Extract the (X, Y) coordinate from the center of the cell holding the provided text.  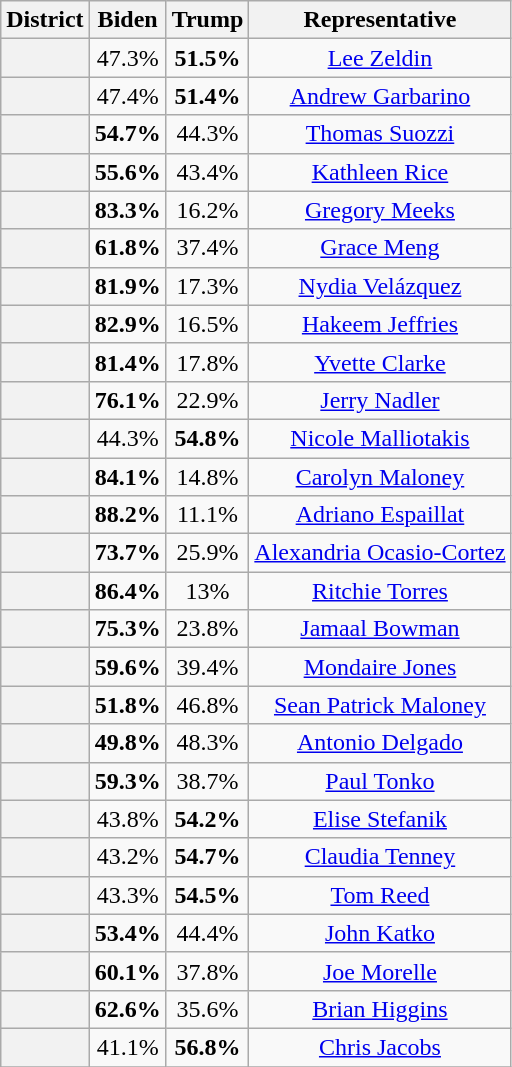
37.4% (208, 248)
Lee Zeldin (380, 58)
37.8% (208, 971)
47.3% (128, 58)
43.4% (208, 172)
76.1% (128, 400)
60.1% (128, 971)
Trump (208, 20)
25.9% (208, 553)
62.6% (128, 1009)
Joe Morelle (380, 971)
38.7% (208, 781)
39.4% (208, 667)
35.6% (208, 1009)
53.4% (128, 933)
Nydia Velázquez (380, 286)
17.3% (208, 286)
Hakeem Jeffries (380, 324)
Nicole Malliotakis (380, 438)
Gregory Meeks (380, 210)
Alexandria Ocasio-Cortez (380, 553)
11.1% (208, 515)
Brian Higgins (380, 1009)
Sean Patrick Maloney (380, 705)
54.2% (208, 819)
51.4% (208, 96)
61.8% (128, 248)
59.6% (128, 667)
Paul Tonko (380, 781)
Chris Jacobs (380, 1047)
16.2% (208, 210)
Mondaire Jones (380, 667)
54.8% (208, 438)
17.8% (208, 362)
81.9% (128, 286)
13% (208, 591)
83.3% (128, 210)
14.8% (208, 477)
59.3% (128, 781)
22.9% (208, 400)
51.8% (128, 705)
47.4% (128, 96)
84.1% (128, 477)
Andrew Garbarino (380, 96)
Jerry Nadler (380, 400)
55.6% (128, 172)
56.8% (208, 1047)
Ritchie Torres (380, 591)
Thomas Suozzi (380, 134)
John Katko (380, 933)
44.4% (208, 933)
82.9% (128, 324)
48.3% (208, 743)
16.5% (208, 324)
Representative (380, 20)
75.3% (128, 629)
54.5% (208, 895)
Claudia Tenney (380, 857)
86.4% (128, 591)
Jamaal Bowman (380, 629)
46.8% (208, 705)
81.4% (128, 362)
Adriano Espaillat (380, 515)
Elise Stefanik (380, 819)
Grace Meng (380, 248)
43.2% (128, 857)
Tom Reed (380, 895)
23.8% (208, 629)
73.7% (128, 553)
49.8% (128, 743)
District (45, 20)
Biden (128, 20)
51.5% (208, 58)
88.2% (128, 515)
Kathleen Rice (380, 172)
Antonio Delgado (380, 743)
41.1% (128, 1047)
43.3% (128, 895)
Carolyn Maloney (380, 477)
Yvette Clarke (380, 362)
43.8% (128, 819)
